Find where the given text appears and provide that cell's center as (x, y) coordinate. 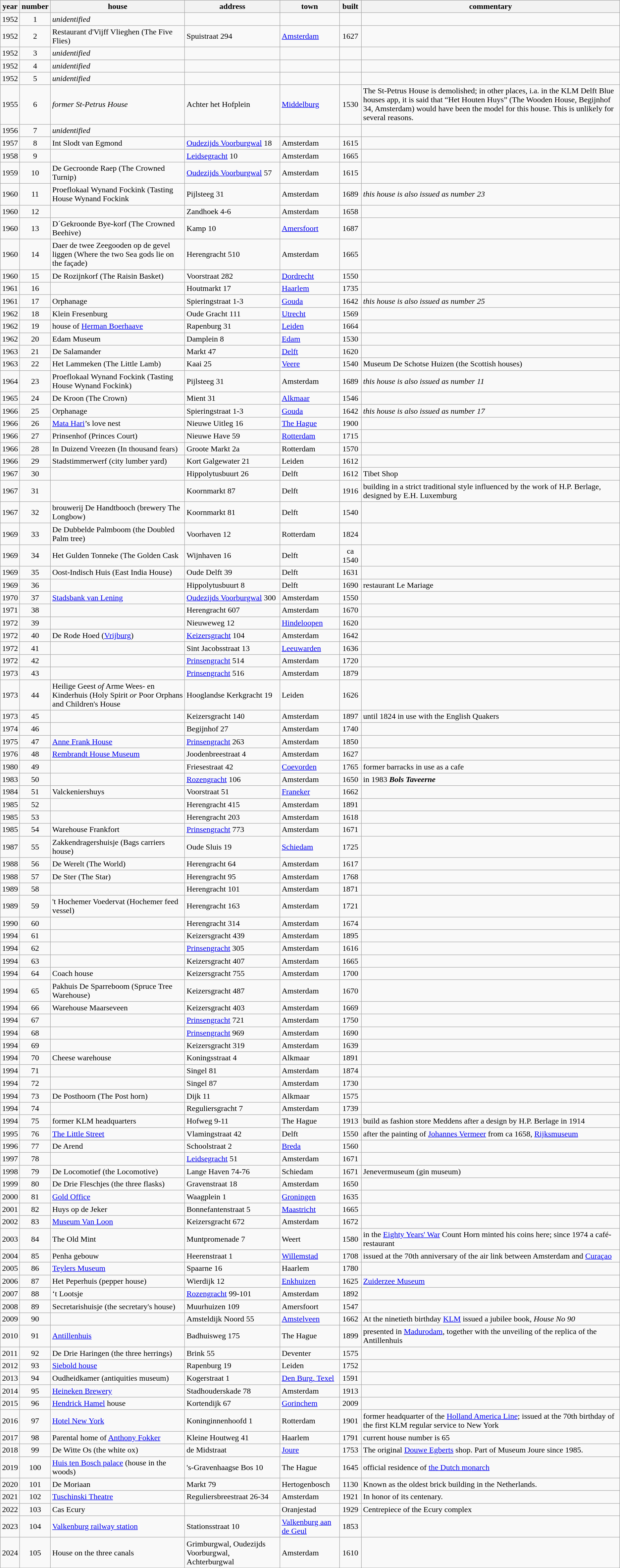
2014 (10, 1391)
Keizersgracht 407 (232, 961)
Kort Galgewater 21 (232, 461)
56 (35, 864)
Koninginnenhoofd 1 (232, 1420)
year (10, 7)
5 (35, 78)
Prinsengracht 721 (232, 1020)
50 (35, 779)
Het Lammeken (The Little Lamb) (118, 364)
Markt 79 (232, 1484)
former St-Petrus House (118, 105)
Middelburg (309, 105)
44 (35, 695)
Koornmarkt 81 (232, 512)
1824 (350, 534)
Keizersgracht 319 (232, 1045)
1570 (350, 448)
Museum De Schotse Huizen (the Scottish houses) (491, 364)
35 (35, 573)
until 1824 in use with the English Quakers (491, 716)
70 (35, 1058)
Edam (309, 339)
after the painting of Johannes Vermeer from ca 1658, Rijksmuseum (491, 1133)
1995 (10, 1133)
2013 (10, 1378)
1674 (350, 923)
15 (35, 276)
2007 (10, 1294)
presented in Madurodam, together with the unveiling of the replica of the Antillenhuis (491, 1336)
1672 (350, 1222)
22 (35, 364)
1610 (350, 1552)
Voorhaven 12 (232, 534)
in 1983 Bols Taveerne (491, 779)
1980 (10, 767)
Museum Van Loon (118, 1222)
brouwerij De Handtbooch (brewery The Longbow) (118, 512)
De Rozijnkorf (The Raisin Basket) (118, 276)
Gorinchem (309, 1404)
Prinsengracht 773 (232, 830)
restaurant Le Mariage (491, 585)
103 (35, 1509)
Zuiderzee Museum (491, 1281)
2012 (10, 1366)
built (350, 7)
Coevorden (309, 767)
Hendrick Hamel house (118, 1404)
this house is also issued as number 25 (491, 301)
build as fashion store Meddens after a design by H.P. Berlage in 1914 (491, 1121)
93 (35, 1366)
Oude Gracht 111 (232, 314)
Heerenstraat 1 (232, 1256)
1721 (350, 906)
100 (35, 1467)
1 (35, 19)
90 (35, 1319)
Den Burg, Texel (309, 1378)
2 (35, 36)
De Kroon (The Crown) (118, 398)
former headquarter of the Holland America Line; issued at the 70th birthday of the first KLM regular service to New York (491, 1420)
Restaurant d'Vijff Vlieghen (The Five Flies) (118, 36)
21 (35, 351)
9 (35, 156)
19 (35, 326)
48 (35, 754)
Nieuwe Uitleg 16 (232, 423)
Antillenhuis (118, 1336)
24 (35, 398)
1921 (350, 1497)
82 (35, 1209)
Franeker (309, 792)
Maastricht (309, 1209)
2018 (10, 1450)
Tibet Shop (491, 474)
Oranjestad (309, 1509)
2020 (10, 1484)
57 (35, 876)
1791 (350, 1438)
town (309, 7)
Herengracht 64 (232, 864)
1664 (350, 326)
Kogerstraat 1 (232, 1378)
house of Herman Boerhaave (118, 326)
Groningen (309, 1197)
Oudezijds Voorburgwal 18 (232, 143)
Prinsenhof (Princes Court) (118, 436)
commentary (491, 7)
1958 (10, 156)
41 (35, 648)
1879 (350, 673)
3 (35, 53)
Heineken Brewery (118, 1391)
1591 (350, 1378)
1740 (350, 729)
1625 (350, 1281)
Achter het Hofplein (232, 105)
1735 (350, 289)
ca 1540 (350, 555)
1987 (10, 847)
Huis ten Bosch palace (house in the woods) (118, 1467)
1965 (10, 398)
1901 (350, 1420)
74 (35, 1108)
Prinsengracht 305 (232, 948)
Het Peperhuis (pepper house) (118, 1281)
23 (35, 381)
94 (35, 1378)
92 (35, 1353)
The original Douwe Egberts shop. Part of Museum Joure since 1985. (491, 1450)
1617 (350, 864)
Willemstad (309, 1256)
1983 (10, 779)
Stadsbank van Lening (118, 598)
1739 (350, 1108)
1929 (350, 1509)
13 (35, 228)
60 (35, 923)
1658 (350, 211)
De Locomotief (the Locomotive) (118, 1172)
96 (35, 1404)
Oudezijds Voorburgwal 57 (232, 173)
Centrepiece of the Ecury complex (491, 1509)
Anne Frank House (118, 742)
Keizersgracht 487 (232, 991)
Leidsegracht 51 (232, 1159)
Gold Office (118, 1197)
1725 (350, 847)
Herengracht 101 (232, 889)
1997 (10, 1159)
2021 (10, 1497)
Oude Sluis 19 (232, 847)
1765 (350, 767)
4 (35, 66)
77 (35, 1146)
Rembrandt House Museum (118, 754)
30 (35, 474)
1546 (350, 398)
91 (35, 1336)
number (35, 7)
1639 (350, 1045)
Int Slodt van Egmond (118, 143)
98 (35, 1438)
26 (35, 423)
De Witte Os (the white ox) (118, 1450)
75 (35, 1121)
Coach house (118, 974)
39 (35, 623)
71 (35, 1071)
D´Gekroonde Bye-korf (The Crowned Beehive) (118, 228)
1750 (350, 1020)
Utrecht (309, 314)
Voorstraat 51 (232, 792)
63 (35, 961)
1687 (350, 228)
Hertogenbosch (309, 1484)
The Little Street (118, 1133)
Herengracht 607 (232, 610)
Leeuwarden (309, 648)
99 (35, 1450)
Keizersgracht 439 (232, 936)
Weert (309, 1239)
33 (35, 534)
Hindeloopen (309, 623)
Reguliersgracht 7 (232, 1108)
1631 (350, 573)
1899 (350, 1336)
issued at the 70th anniversary of the air link between Amsterdam and Curaçao (491, 1256)
1874 (350, 1071)
2024 (10, 1552)
7 (35, 130)
Singel 87 (232, 1083)
95 (35, 1391)
Valckeniershuys (118, 792)
1975 (10, 742)
Herengracht 163 (232, 906)
1752 (350, 1366)
Spaarne 16 (232, 1268)
Valkenburg railway station (118, 1526)
38 (35, 610)
101 (35, 1484)
Nieuwe Have 59 (232, 436)
De Rode Hoed (Vrijburg) (118, 635)
73 (35, 1096)
1970 (10, 598)
Herengracht 314 (232, 923)
43 (35, 673)
Oude Delft 39 (232, 573)
28 (35, 448)
building in a strict traditional style influenced by the work of H.P. Berlage, designed by E.H. Luxemburg (491, 491)
't Hochemer Voedervat (Hochemer feed vessel) (118, 906)
66 (35, 1008)
De Salamander (118, 351)
Siebold house (118, 1366)
34 (35, 555)
2017 (10, 1438)
Herengracht 203 (232, 817)
18 (35, 314)
Breda (309, 1146)
Warehouse Frankfort (118, 830)
1900 (350, 423)
Kleine Houtweg 41 (232, 1438)
1636 (350, 648)
1569 (350, 314)
1618 (350, 817)
Herengracht 95 (232, 876)
Stationsstraat 10 (232, 1526)
1715 (350, 436)
81 (35, 1197)
de Midstraat (232, 1450)
Tuschinski Theatre (118, 1497)
1998 (10, 1172)
Kamp 10 (232, 228)
14 (35, 254)
Brink 55 (232, 1353)
At the ninetieth birthday KLM issued a jubilee book, House No 90 (491, 1319)
official residence of the Dutch monarch (491, 1467)
47 (35, 742)
Huys op de Jeker (118, 1209)
1959 (10, 173)
Pakhuis De Sparreboom (Spruce Tree Warehouse) (118, 991)
2016 (10, 1420)
86 (35, 1268)
2023 (10, 1526)
80 (35, 1184)
De Gecroonde Raep (The Crowned Turnip) (118, 173)
102 (35, 1497)
37 (35, 598)
1700 (350, 974)
40 (35, 635)
1999 (10, 1184)
Mient 31 (232, 398)
55 (35, 847)
Cas Ecury (118, 1509)
45 (35, 716)
Sint Jacobsstraat 13 (232, 648)
's-Gravenhaagse Bos 10 (232, 1467)
Oudheidkamer (antiquities museum) (118, 1378)
Secretarishuisje (the secretary's house) (118, 1306)
In Duizend Vreezen (In thousand fears) (118, 448)
Herengracht 415 (232, 805)
1130 (350, 1484)
Enkhuizen (309, 1281)
2001 (10, 1209)
69 (35, 1045)
10 (35, 173)
6 (35, 105)
Nieuweweg 12 (232, 623)
54 (35, 830)
Daer de twee Zeegooden op de gevel liggen (Where the two Sea gods lie on the façade) (118, 254)
Damplein 8 (232, 339)
1669 (350, 1008)
Klein Fresenburg (118, 314)
67 (35, 1020)
Grimburgwal, Oudezijds Voorburgwal, Achterburgwal (232, 1552)
79 (35, 1172)
87 (35, 1281)
Hippolytusbuurt 26 (232, 474)
this house is also issued as number 17 (491, 411)
current house number is 65 (491, 1438)
64 (35, 974)
88 (35, 1294)
49 (35, 767)
2019 (10, 1467)
1708 (350, 1256)
Rapenburg 31 (232, 326)
Waagplein 1 (232, 1197)
De Posthoorn (The Post horn) (118, 1096)
Hotel New York (118, 1420)
62 (35, 948)
1974 (10, 729)
this house is also issued as number 11 (491, 381)
68 (35, 1033)
Keizersgracht 755 (232, 974)
1871 (350, 889)
Prinsengracht 969 (232, 1033)
27 (35, 436)
25 (35, 411)
1580 (350, 1239)
Keizersgracht 672 (232, 1222)
this house is also issued as number 23 (491, 194)
Stadhouderskade 78 (232, 1391)
1616 (350, 948)
Edam Museum (118, 339)
Amstelveen (309, 1319)
Muntpromenade 7 (232, 1239)
Herengracht 510 (232, 254)
Wijnhaven 16 (232, 555)
Vlamingstraat 42 (232, 1133)
in the Eighty Years' War Count Horn minted his coins here; since 1974 a café-restaurant (491, 1239)
2005 (10, 1268)
Kaai 25 (232, 364)
Amsteldijk Noord 55 (232, 1319)
De Dubbelde Palmboom (the Doubled Palm tree) (118, 534)
Groote Markt 2a (232, 448)
31 (35, 491)
Houtmarkt 17 (232, 289)
2010 (10, 1336)
Jenevermuseum (gin museum) (491, 1172)
Keizersgracht 104 (232, 635)
house (118, 7)
11 (35, 194)
1547 (350, 1306)
Gravenstraat 18 (232, 1184)
78 (35, 1159)
59 (35, 906)
1560 (350, 1146)
1730 (350, 1083)
Mata Hari’s love nest (118, 423)
58 (35, 889)
65 (35, 991)
89 (35, 1306)
32 (35, 512)
Badhuisweg 175 (232, 1336)
1645 (350, 1467)
Penha gebouw (118, 1256)
De Werelt (The World) (118, 864)
2006 (10, 1281)
16 (35, 289)
1956 (10, 130)
Deventer (309, 1353)
52 (35, 805)
Cheese warehouse (118, 1058)
Teylers Museum (118, 1268)
2003 (10, 1239)
1996 (10, 1146)
Hofweg 9-11 (232, 1121)
Lange Haven 74-76 (232, 1172)
Keizersgracht 403 (232, 1008)
42 (35, 661)
Valkenburg aan de Geul (309, 1526)
Joure (309, 1450)
84 (35, 1239)
1720 (350, 661)
1850 (350, 742)
Bonnefantenstraat 5 (232, 1209)
Proeflokaal Wynand Fockink (Tasting House Wynand Fockink) (118, 381)
2015 (10, 1404)
97 (35, 1420)
2000 (10, 1197)
Stadstimmerwerf (city lumber yard) (118, 461)
17 (35, 301)
1955 (10, 105)
address (232, 7)
Oudezijds Voorburgwal 300 (232, 598)
Rozengracht 106 (232, 779)
36 (35, 585)
83 (35, 1222)
Prinsengracht 514 (232, 661)
1895 (350, 936)
53 (35, 817)
1768 (350, 876)
1971 (10, 610)
Known as the oldest brick building in the Netherlands. (491, 1484)
In honor of its centenary. (491, 1497)
Wierdijk 12 (232, 1281)
The Old Mint (118, 1239)
Oost-Indisch Huis (East India House) (118, 573)
De Arend (118, 1146)
Dordrecht (309, 276)
Begijnhof 27 (232, 729)
2008 (10, 1306)
Hooglandse Kerkgracht 19 (232, 695)
Markt 47 (232, 351)
8 (35, 143)
1964 (10, 381)
Spuistraat 294 (232, 36)
Reguliersbreestraat 26-34 (232, 1497)
Kortendijk 67 (232, 1404)
29 (35, 461)
Prinsengracht 516 (232, 673)
51 (35, 792)
Koningsstraat 4 (232, 1058)
1957 (10, 143)
Keizersgracht 140 (232, 716)
Zandhoek 4-6 (232, 211)
Prinsengracht 263 (232, 742)
Leidsegracht 10 (232, 156)
former barracks in use as a cafe (491, 767)
House on the three canals (118, 1552)
Heilige Geest of Arme Wees- en Kinderhuis (Holy Spirit or Poor Orphans and Children's House (118, 695)
Joodenbreestraat 4 (232, 754)
former KLM headquarters (118, 1121)
De Moriaan (118, 1484)
Warehouse Maarseveen (118, 1008)
1780 (350, 1268)
1990 (10, 923)
1897 (350, 716)
104 (35, 1526)
Singel 81 (232, 1071)
46 (35, 729)
Muurhuizen 109 (232, 1306)
72 (35, 1083)
Zakkendragershuisje (Bags carriers house) (118, 847)
De Drie Haringen (the three herrings) (118, 1353)
Proeflokaal Wynand Fockink (Tasting House Wynand Fockink (118, 194)
Dijk 11 (232, 1096)
2002 (10, 1222)
2004 (10, 1256)
De Ster (The Star) (118, 876)
12 (35, 211)
Veere (309, 364)
85 (35, 1256)
Voorstraat 282 (232, 276)
Hippolytusbuurt 8 (232, 585)
1626 (350, 695)
76 (35, 1133)
Koornmarkt 87 (232, 491)
1984 (10, 792)
20 (35, 339)
105 (35, 1552)
61 (35, 936)
2022 (10, 1509)
1916 (350, 491)
1976 (10, 754)
1892 (350, 1294)
Rozengracht 99-101 (232, 1294)
2011 (10, 1353)
Parental home of Anthony Fokker (118, 1438)
De Drie Fleschjes (the three flasks) (118, 1184)
‘t Lootsje (118, 1294)
1853 (350, 1526)
Rapenburg 19 (232, 1366)
Friesestraat 42 (232, 767)
Schoolstraat 2 (232, 1146)
1635 (350, 1197)
1753 (350, 1450)
Het Gulden Tonneke (The Golden Cask (118, 555)
